From the cell containing the given text, extract its center point as [X, Y] coordinate. 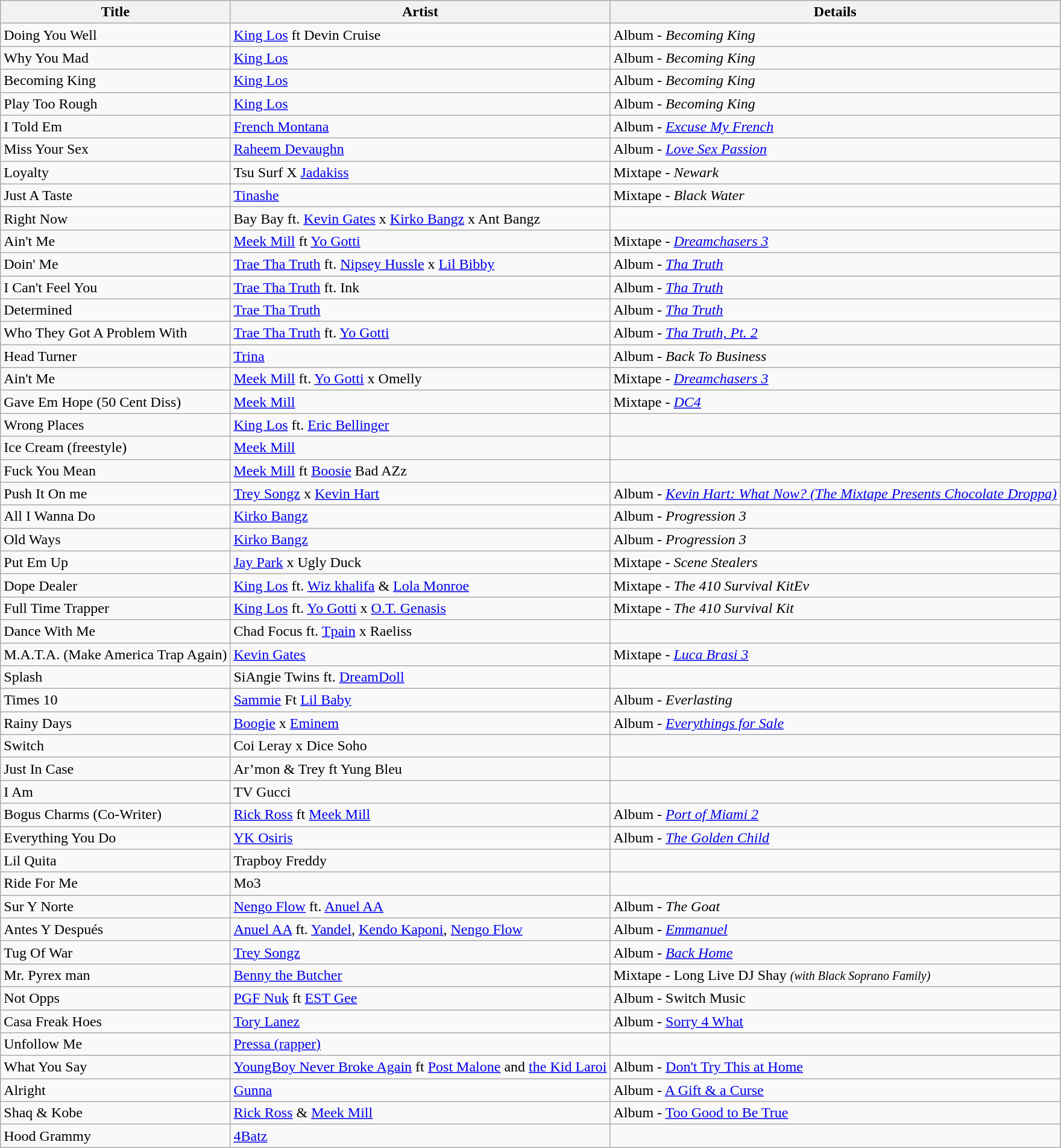
SiAngie Twins ft. DreamDoll [420, 677]
Meek Mill ft Yo Gotti [420, 241]
Album - Port of Miami 2 [836, 815]
Album - Too Good to Be True [836, 1113]
Mixtape - The 410 Survival Kit [836, 608]
King Los ft. Eric Bellinger [420, 425]
Antes Y Después [116, 929]
Album - Back To Business [836, 356]
Fuck You Mean [116, 471]
Album - The Golden Child [836, 838]
Hood Grammy [116, 1136]
Mo3 [420, 883]
Casa Freak Hoes [116, 1021]
Trapboy Freddy [420, 861]
Chad Focus ft. Tpain x Raeliss [420, 631]
Bogus Charms (Co-Writer) [116, 815]
Mixtape - Luca Brasi 3 [836, 654]
Meek Mill ft. Yo Gotti x Omelly [420, 379]
YK Osiris [420, 838]
Everything You Do [116, 838]
Mixtape - The 410 Survival KitEv [836, 585]
Dope Dealer [116, 585]
Gave Em Hope (50 Cent Diss) [116, 402]
Benny the Butcher [420, 975]
Album - Everlasting [836, 700]
Miss Your Sex [116, 149]
Alright [116, 1090]
Dance With Me [116, 631]
Mr. Pyrex man [116, 975]
Put Em Up [116, 562]
Shaq & Kobe [116, 1113]
Old Ways [116, 539]
Trey Songz x Kevin Hart [420, 494]
Tinashe [420, 195]
Album - Love Sex Passion [836, 149]
Not Opps [116, 998]
All I Wanna Do [116, 516]
M.A.T.A. (Make America Trap Again) [116, 654]
Wrong Places [116, 425]
Album - Tha Truth, Pt. 2 [836, 333]
Becoming King [116, 81]
Details [836, 12]
Just In Case [116, 769]
Ice Cream (freestyle) [116, 448]
Doin' Me [116, 264]
Rick Ross & Meek Mill [420, 1113]
Mixtape - Black Water [836, 195]
King Los ft. Yo Gotti x O.T. Genasis [420, 608]
Unfollow Me [116, 1044]
4Batz [420, 1136]
Push It On me [116, 494]
Mixtape - DC4 [836, 402]
Tory Lanez [420, 1021]
Ar’mon & Trey ft Yung Bleu [420, 769]
Jay Park x Ugly Duck [420, 562]
Meek Mill ft Boosie Bad AZz [420, 471]
Pressa (rapper) [420, 1044]
Gunna [420, 1090]
Bay Bay ft. Kevin Gates x Kirko Bangz x Ant Bangz [420, 218]
Just A Taste [116, 195]
Title [116, 12]
Album - Don't Try This at Home [836, 1067]
Album - Sorry 4 What [836, 1021]
Trae Tha Truth ft. Yo Gotti [420, 333]
King Los ft. Wiz khalifa & Lola Monroe [420, 585]
Anuel AA ft. Yandel, Kendo Kaponi, Nengo Flow [420, 929]
Mixtape - Long Live DJ Shay (with Black Soprano Family) [836, 975]
Doing You Well [116, 35]
YoungBoy Never Broke Again ft Post Malone and the Kid Laroi [420, 1067]
Artist [420, 12]
Full Time Trapper [116, 608]
Album - Emmanuel [836, 929]
Trae Tha Truth [420, 310]
French Montana [420, 127]
Sammie Ft Lil Baby [420, 700]
Album - A Gift & a Curse [836, 1090]
Tsu Surf X Jadakiss [420, 172]
Kevin Gates [420, 654]
Sur Y Norte [116, 906]
Rainy Days [116, 723]
Times 10 [116, 700]
Album - Excuse My French [836, 127]
PGF Nuk ft EST Gee [420, 998]
Switch [116, 746]
Album - Switch Music [836, 998]
Loyalty [116, 172]
Tug Of War [116, 952]
Album - Everythings for Sale [836, 723]
Determined [116, 310]
Why You Mad [116, 58]
TV Gucci [420, 792]
Ride For Me [116, 883]
Raheem Devaughn [420, 149]
Who They Got A Problem With [116, 333]
Trae Tha Truth ft. Nipsey Hussle x Lil Bibby [420, 264]
What You Say [116, 1067]
Coi Leray x Dice Soho [420, 746]
Right Now [116, 218]
Album - The Goat [836, 906]
Mixtape - Newark [836, 172]
Rick Ross ft Meek Mill [420, 815]
Album - Kevin Hart: What Now? (The Mixtape Presents Chocolate Droppa) [836, 494]
Splash [116, 677]
Head Turner [116, 356]
Nengo Flow ft. Anuel AA [420, 906]
I Can't Feel You [116, 287]
Album - Back Home [836, 952]
Play Too Rough [116, 104]
Boogie x Eminem [420, 723]
King Los ft Devin Cruise [420, 35]
Trae Tha Truth ft. Ink [420, 287]
Trina [420, 356]
I Am [116, 792]
Mixtape - Scene Stealers [836, 562]
I Told Em [116, 127]
Trey Songz [420, 952]
Lil Quita [116, 861]
